Return [x, y] of the center of cell containing provided text 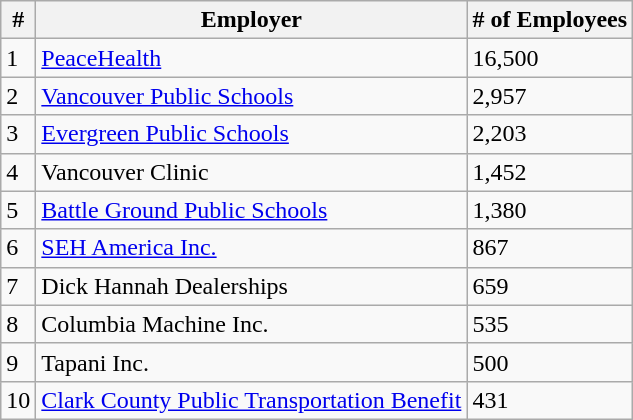
Battle Ground Public Schools [252, 210]
431 [550, 400]
2,203 [550, 134]
Clark County Public Transportation Benefit [252, 400]
10 [18, 400]
4 [18, 172]
8 [18, 324]
Employer [252, 20]
2,957 [550, 96]
# [18, 20]
7 [18, 286]
1,452 [550, 172]
535 [550, 324]
PeaceHealth [252, 58]
Tapani Inc. [252, 362]
2 [18, 96]
9 [18, 362]
6 [18, 248]
5 [18, 210]
SEH America Inc. [252, 248]
Columbia Machine Inc. [252, 324]
867 [550, 248]
Vancouver Public Schools [252, 96]
16,500 [550, 58]
3 [18, 134]
500 [550, 362]
# of Employees [550, 20]
1,380 [550, 210]
Dick Hannah Dealerships [252, 286]
Evergreen Public Schools [252, 134]
Vancouver Clinic [252, 172]
659 [550, 286]
1 [18, 58]
